For the text-containing cell, return its midpoint in [X, Y] coordinate format. 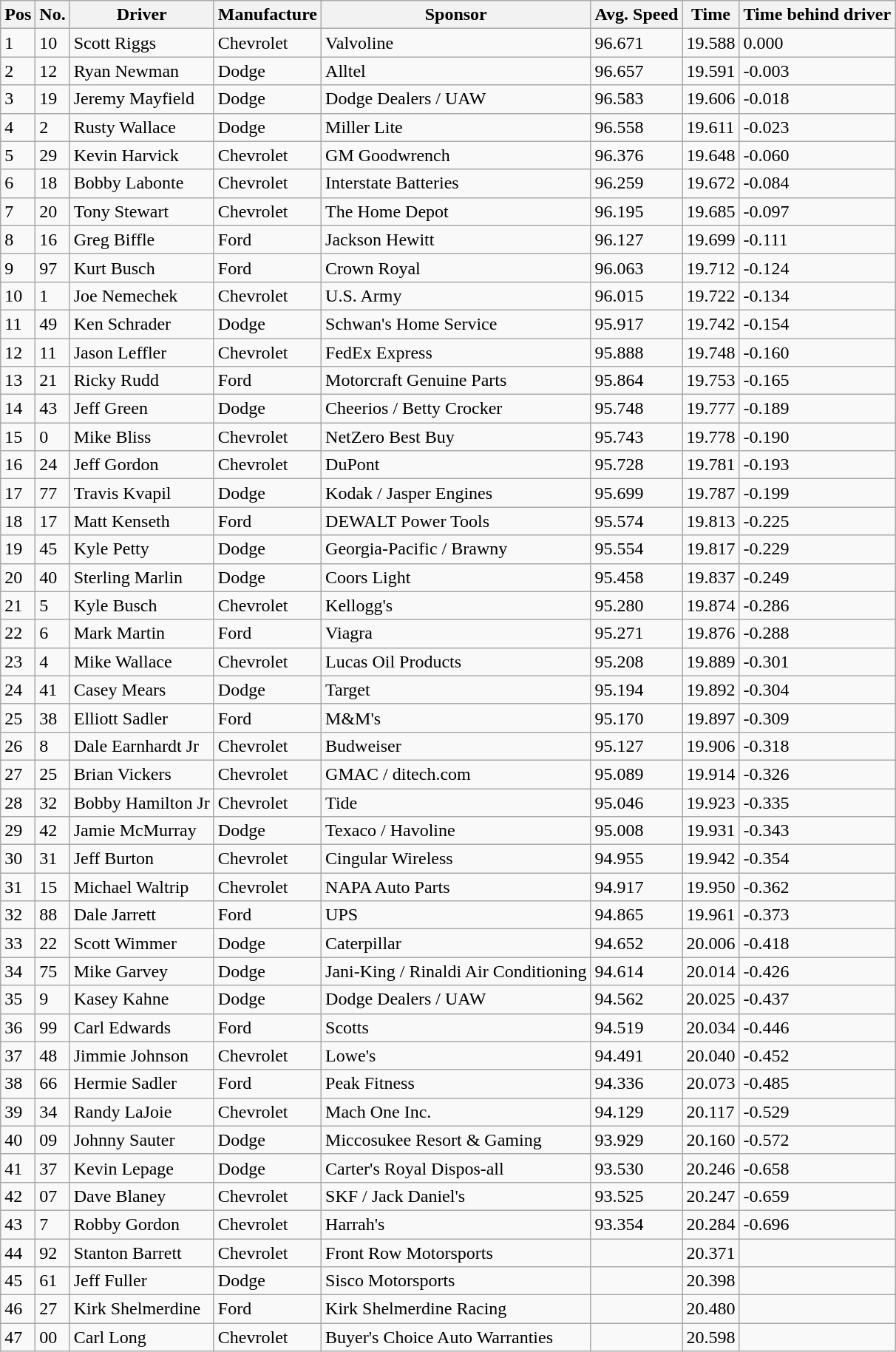
-0.189 [818, 409]
19.813 [711, 521]
Miller Lite [456, 127]
95.917 [637, 324]
94.562 [637, 999]
20.284 [711, 1224]
Time behind driver [818, 15]
-0.335 [818, 802]
47 [18, 1337]
GM Goodwrench [456, 155]
-0.249 [818, 577]
Valvoline [456, 43]
-0.134 [818, 296]
66 [52, 1084]
19.897 [711, 718]
23 [18, 662]
09 [52, 1140]
Scott Riggs [142, 43]
Kevin Lepage [142, 1168]
NetZero Best Buy [456, 437]
Bobby Labonte [142, 183]
Kirk Shelmerdine [142, 1309]
Mike Wallace [142, 662]
Elliott Sadler [142, 718]
-0.373 [818, 915]
07 [52, 1196]
-0.124 [818, 268]
Kurt Busch [142, 268]
77 [52, 493]
95.089 [637, 774]
00 [52, 1337]
-0.111 [818, 240]
95.574 [637, 521]
Sponsor [456, 15]
-0.326 [818, 774]
88 [52, 915]
-0.229 [818, 549]
-0.452 [818, 1056]
95.728 [637, 465]
Mark Martin [142, 633]
Sterling Marlin [142, 577]
93.525 [637, 1196]
Dave Blaney [142, 1196]
Kodak / Jasper Engines [456, 493]
95.864 [637, 381]
-0.426 [818, 971]
Rusty Wallace [142, 127]
Texaco / Havoline [456, 831]
20.598 [711, 1337]
Coors Light [456, 577]
Jeff Green [142, 409]
19.712 [711, 268]
19.906 [711, 746]
Jamie McMurray [142, 831]
The Home Depot [456, 211]
96.376 [637, 155]
95.208 [637, 662]
20.371 [711, 1253]
49 [52, 324]
20.025 [711, 999]
20.480 [711, 1309]
DEWALT Power Tools [456, 521]
Cheerios / Betty Crocker [456, 409]
Viagra [456, 633]
Brian Vickers [142, 774]
-0.060 [818, 155]
-0.288 [818, 633]
97 [52, 268]
Stanton Barrett [142, 1253]
-0.003 [818, 71]
19.942 [711, 859]
95.888 [637, 353]
96.583 [637, 99]
No. [52, 15]
20.117 [711, 1112]
20.247 [711, 1196]
19.588 [711, 43]
0.000 [818, 43]
Motorcraft Genuine Parts [456, 381]
Robby Gordon [142, 1224]
95.271 [637, 633]
75 [52, 971]
93.354 [637, 1224]
95.458 [637, 577]
-0.446 [818, 1027]
Michael Waltrip [142, 887]
Dale Earnhardt Jr [142, 746]
99 [52, 1027]
19.699 [711, 240]
Jimmie Johnson [142, 1056]
20.398 [711, 1281]
Jackson Hewitt [456, 240]
Jani-King / Rinaldi Air Conditioning [456, 971]
Jeremy Mayfield [142, 99]
19.889 [711, 662]
95.748 [637, 409]
94.336 [637, 1084]
19.685 [711, 211]
-0.696 [818, 1224]
Interstate Batteries [456, 183]
-0.301 [818, 662]
Harrah's [456, 1224]
36 [18, 1027]
Joe Nemechek [142, 296]
13 [18, 381]
-0.304 [818, 690]
Jeff Fuller [142, 1281]
20.246 [711, 1168]
Lucas Oil Products [456, 662]
-0.199 [818, 493]
19.931 [711, 831]
NAPA Auto Parts [456, 887]
Alltel [456, 71]
Carl Edwards [142, 1027]
94.955 [637, 859]
-0.318 [818, 746]
Caterpillar [456, 943]
19.748 [711, 353]
94.491 [637, 1056]
19.837 [711, 577]
Peak Fitness [456, 1084]
UPS [456, 915]
19.876 [711, 633]
Tide [456, 802]
19.914 [711, 774]
19.742 [711, 324]
19.777 [711, 409]
Jeff Burton [142, 859]
95.280 [637, 605]
Casey Mears [142, 690]
28 [18, 802]
Front Row Motorsports [456, 1253]
-0.023 [818, 127]
-0.190 [818, 437]
19.591 [711, 71]
Travis Kvapil [142, 493]
96.195 [637, 211]
Dale Jarrett [142, 915]
Lowe's [456, 1056]
95.170 [637, 718]
SKF / Jack Daniel's [456, 1196]
95.127 [637, 746]
96.671 [637, 43]
94.917 [637, 887]
U.S. Army [456, 296]
19.961 [711, 915]
Scotts [456, 1027]
96.558 [637, 127]
39 [18, 1112]
Pos [18, 15]
94.865 [637, 915]
Randy LaJoie [142, 1112]
Budweiser [456, 746]
14 [18, 409]
44 [18, 1253]
35 [18, 999]
Mike Garvey [142, 971]
-0.309 [818, 718]
Manufacture [268, 15]
-0.354 [818, 859]
Buyer's Choice Auto Warranties [456, 1337]
-0.084 [818, 183]
Greg Biffle [142, 240]
DuPont [456, 465]
33 [18, 943]
Ricky Rudd [142, 381]
96.015 [637, 296]
Hermie Sadler [142, 1084]
Kevin Harvick [142, 155]
Mach One Inc. [456, 1112]
20.006 [711, 943]
19.950 [711, 887]
Kellogg's [456, 605]
92 [52, 1253]
19.606 [711, 99]
-0.529 [818, 1112]
94.652 [637, 943]
94.129 [637, 1112]
19.892 [711, 690]
Crown Royal [456, 268]
Kyle Petty [142, 549]
20.014 [711, 971]
19.874 [711, 605]
Ken Schrader [142, 324]
20.034 [711, 1027]
-0.225 [818, 521]
Kyle Busch [142, 605]
61 [52, 1281]
Schwan's Home Service [456, 324]
Time [711, 15]
95.194 [637, 690]
95.699 [637, 493]
Miccosukee Resort & Gaming [456, 1140]
94.614 [637, 971]
Cingular Wireless [456, 859]
Avg. Speed [637, 15]
19.817 [711, 549]
GMAC / ditech.com [456, 774]
19.648 [711, 155]
-0.572 [818, 1140]
Sisco Motorsports [456, 1281]
FedEx Express [456, 353]
Carl Long [142, 1337]
-0.154 [818, 324]
Jeff Gordon [142, 465]
-0.658 [818, 1168]
Mike Bliss [142, 437]
95.008 [637, 831]
Matt Kenseth [142, 521]
19.778 [711, 437]
-0.160 [818, 353]
Georgia-Pacific / Brawny [456, 549]
Jason Leffler [142, 353]
-0.286 [818, 605]
95.046 [637, 802]
20.073 [711, 1084]
M&M's [456, 718]
96.127 [637, 240]
96.657 [637, 71]
95.554 [637, 549]
Carter's Royal Dispos-all [456, 1168]
96.063 [637, 268]
-0.193 [818, 465]
19.923 [711, 802]
Scott Wimmer [142, 943]
30 [18, 859]
-0.485 [818, 1084]
-0.165 [818, 381]
48 [52, 1056]
20.040 [711, 1056]
Ryan Newman [142, 71]
93.929 [637, 1140]
Target [456, 690]
3 [18, 99]
95.743 [637, 437]
Bobby Hamilton Jr [142, 802]
Tony Stewart [142, 211]
-0.018 [818, 99]
19.781 [711, 465]
19.611 [711, 127]
19.753 [711, 381]
Driver [142, 15]
93.530 [637, 1168]
0 [52, 437]
Johnny Sauter [142, 1140]
96.259 [637, 183]
-0.418 [818, 943]
-0.343 [818, 831]
19.672 [711, 183]
-0.659 [818, 1196]
19.722 [711, 296]
Kirk Shelmerdine Racing [456, 1309]
46 [18, 1309]
-0.362 [818, 887]
-0.437 [818, 999]
Kasey Kahne [142, 999]
26 [18, 746]
20.160 [711, 1140]
94.519 [637, 1027]
-0.097 [818, 211]
19.787 [711, 493]
